From the cell containing the given text, extract its center point as [x, y] coordinate. 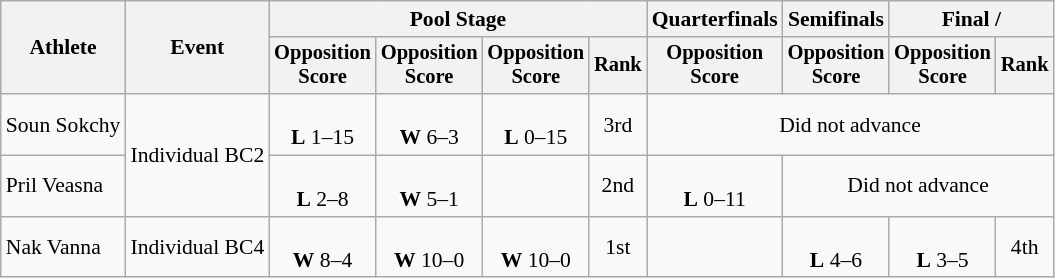
4th [1025, 248]
Individual BC2 [197, 155]
L 2–8 [322, 186]
W 5–1 [430, 186]
Semifinals [836, 19]
Individual BC4 [197, 248]
1st [618, 248]
Pril Veasna [64, 186]
W 8–4 [322, 248]
2nd [618, 186]
L 4–6 [836, 248]
Quarterfinals [715, 19]
L 3–5 [942, 248]
Soun Sokchy [64, 124]
Pool Stage [458, 19]
Nak Vanna [64, 248]
Final / [971, 19]
L 0–15 [536, 124]
Athlete [64, 48]
L 0–11 [715, 186]
W 6–3 [430, 124]
L 1–15 [322, 124]
3rd [618, 124]
Event [197, 48]
